Identify which cell holds the provided text, then report its (X, Y) central coordinate. 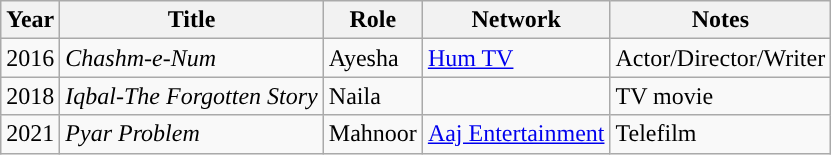
Year (30, 20)
Actor/Director/Writer (720, 58)
Chashm-e-Num (192, 58)
Mahnoor (372, 134)
Aaj Entertainment (516, 134)
Notes (720, 20)
Title (192, 20)
2018 (30, 96)
Naila (372, 96)
Telefilm (720, 134)
Network (516, 20)
2016 (30, 58)
Role (372, 20)
Iqbal-The Forgotten Story (192, 96)
2021 (30, 134)
TV movie (720, 96)
Pyar Problem (192, 134)
Ayesha (372, 58)
Hum TV (516, 58)
